Extract the (x, y) coordinate from the center of the cell holding the provided text.  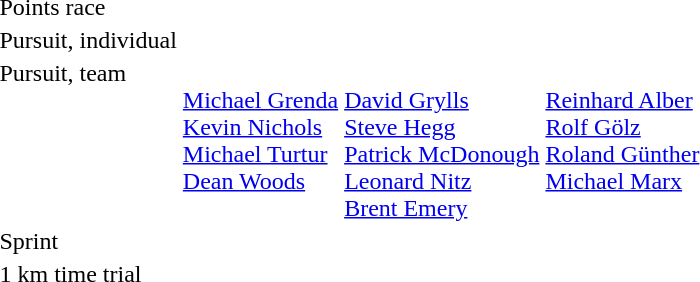
Michael GrendaKevin NicholsMichael TurturDean Woods (260, 140)
David GryllsSteve HeggPatrick McDonoughLeonard NitzBrent Emery (442, 140)
